From the cell containing the given text, extract its center point as [X, Y] coordinate. 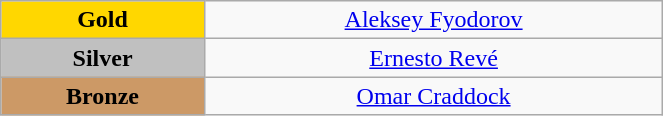
Ernesto Revé [433, 58]
Aleksey Fyodorov [433, 20]
Silver [103, 58]
Bronze [103, 96]
Omar Craddock [433, 96]
Gold [103, 20]
